Find where the given text appears and provide that cell's center as (x, y) coordinate. 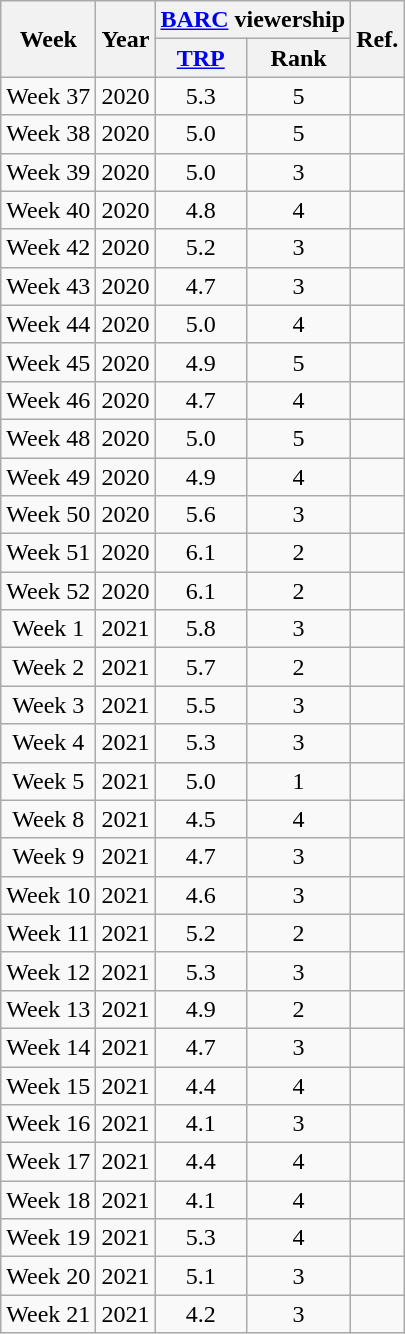
Week 50 (48, 515)
Week 11 (48, 933)
Week 16 (48, 1124)
Week 42 (48, 248)
Week 8 (48, 819)
Week 48 (48, 438)
Week 14 (48, 1047)
Week 19 (48, 1238)
Year (126, 39)
BARC viewership (253, 20)
Week 15 (48, 1085)
4.5 (201, 819)
Week 4 (48, 743)
Week (48, 39)
Week 51 (48, 553)
Week 43 (48, 286)
Week 3 (48, 705)
Week 20 (48, 1276)
Week 39 (48, 172)
5.6 (201, 515)
Week 37 (48, 96)
Week 40 (48, 210)
5.5 (201, 705)
TRP (201, 58)
Week 12 (48, 971)
Week 10 (48, 895)
Week 46 (48, 400)
Week 2 (48, 667)
4.2 (201, 1314)
Week 17 (48, 1162)
4.6 (201, 895)
Week 52 (48, 591)
4.8 (201, 210)
Ref. (378, 39)
Week 9 (48, 857)
Week 21 (48, 1314)
Week 18 (48, 1200)
Week 5 (48, 781)
5.7 (201, 667)
Week 38 (48, 134)
Rank (299, 58)
Week 1 (48, 629)
1 (299, 781)
Week 13 (48, 1009)
5.8 (201, 629)
5.1 (201, 1276)
Week 49 (48, 477)
Week 45 (48, 362)
Week 44 (48, 324)
